Capture the cell that displays the provided text and extract its [x, y] central coordinate. 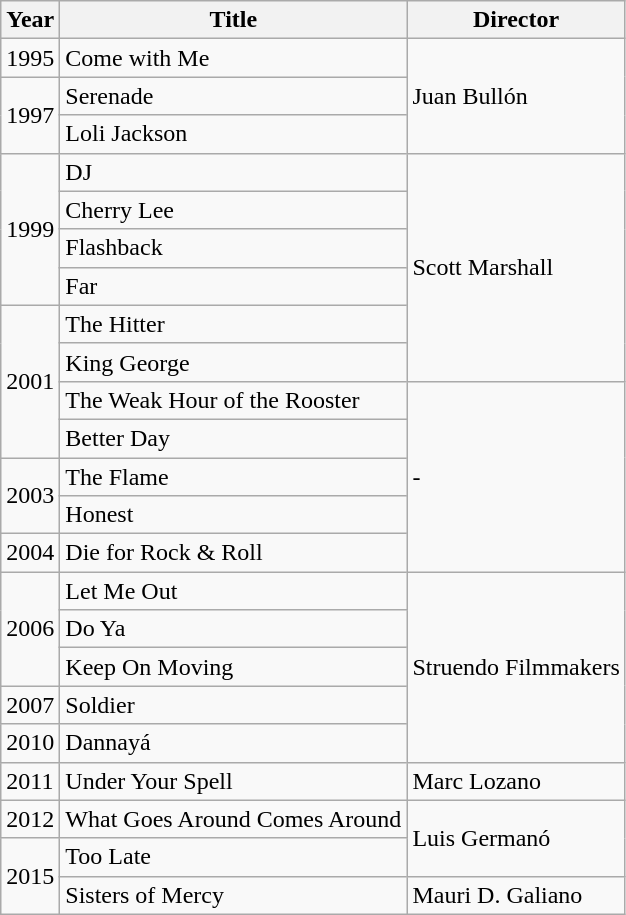
Honest [234, 515]
Flashback [234, 248]
The Hitter [234, 324]
Let Me Out [234, 591]
2010 [30, 743]
- [516, 476]
2012 [30, 819]
Better Day [234, 438]
2001 [30, 381]
Far [234, 286]
Year [30, 20]
Cherry Lee [234, 210]
Soldier [234, 705]
1997 [30, 115]
Keep On Moving [234, 667]
2007 [30, 705]
1999 [30, 229]
King George [234, 362]
2015 [30, 876]
Title [234, 20]
2011 [30, 781]
What Goes Around Comes Around [234, 819]
Mauri D. Galiano [516, 895]
Director [516, 20]
2004 [30, 553]
Juan Bullón [516, 96]
2003 [30, 496]
1995 [30, 58]
Marc Lozano [516, 781]
The Weak Hour of the Rooster [234, 400]
Struendo Filmmakers [516, 667]
Luis Germanó [516, 838]
Do Ya [234, 629]
Serenade [234, 96]
Scott Marshall [516, 267]
The Flame [234, 477]
2006 [30, 629]
Come with Me [234, 58]
Dannayá [234, 743]
Too Late [234, 857]
Under Your Spell [234, 781]
Die for Rock & Roll [234, 553]
DJ [234, 172]
Sisters of Mercy [234, 895]
Loli Jackson [234, 134]
